Detect which cell encompasses the target text, then output its [x, y] center coordinate. 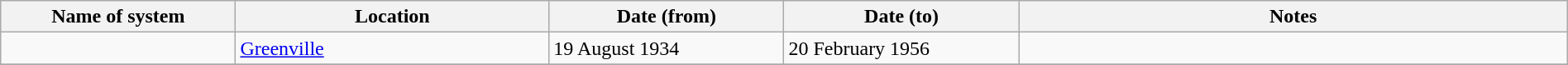
19 August 1934 [667, 48]
Date (from) [667, 17]
Notes [1293, 17]
Location [392, 17]
Name of system [118, 17]
Greenville [392, 48]
20 February 1956 [901, 48]
Date (to) [901, 17]
